From the cell containing the given text, extract its center point as (X, Y) coordinate. 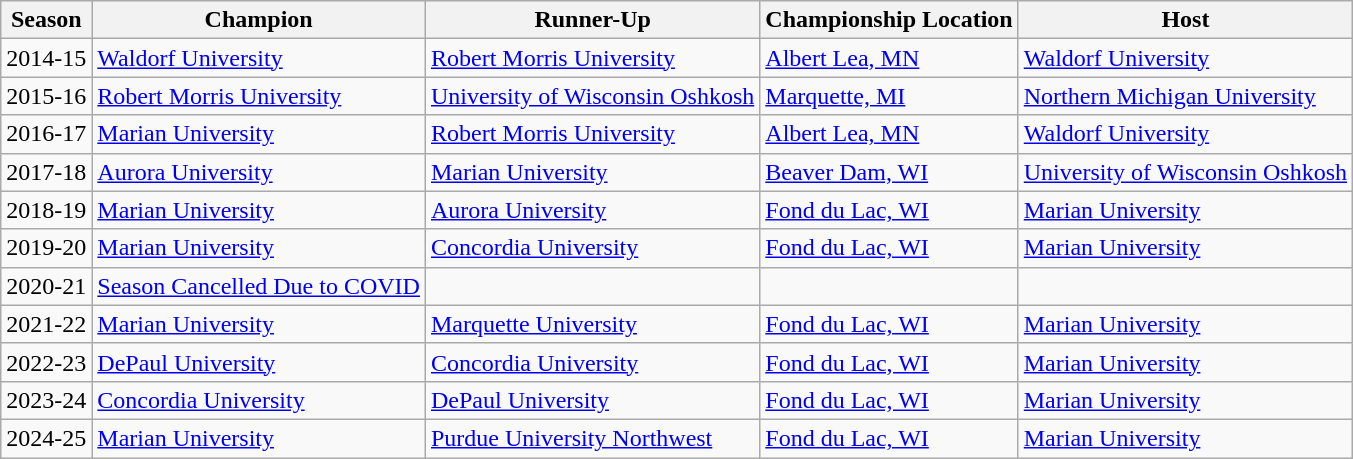
Host (1185, 20)
Marquette, MI (889, 96)
Marquette University (592, 324)
Purdue University Northwest (592, 438)
2021-22 (46, 324)
Season Cancelled Due to COVID (259, 286)
2015-16 (46, 96)
2024-25 (46, 438)
Championship Location (889, 20)
2022-23 (46, 362)
2018-19 (46, 210)
Beaver Dam, WI (889, 172)
2020-21 (46, 286)
Northern Michigan University (1185, 96)
2016-17 (46, 134)
Runner-Up (592, 20)
2014-15 (46, 58)
Champion (259, 20)
2019-20 (46, 248)
2023-24 (46, 400)
Season (46, 20)
2017-18 (46, 172)
